Pinpoint the cell where the given text exists, returning its (x, y) midpoint coordinate. 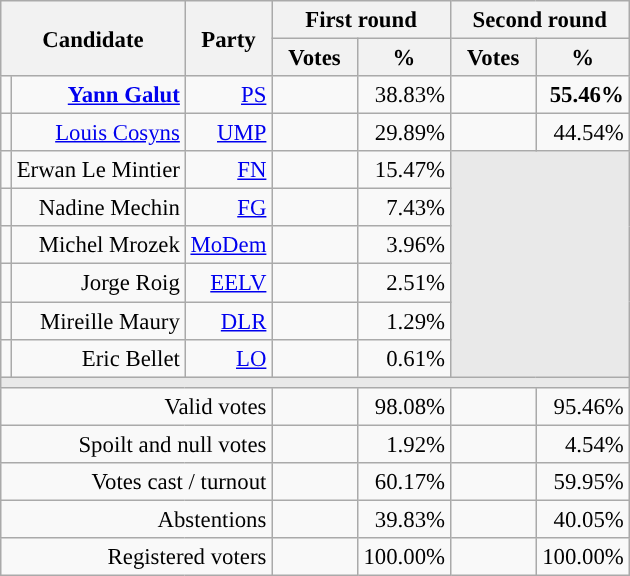
55.46% (582, 95)
29.89% (404, 133)
FG (228, 208)
2.51% (404, 283)
44.54% (582, 133)
7.43% (404, 208)
LO (228, 358)
4.54% (582, 444)
Jorge Roig (98, 283)
59.95% (582, 482)
1.92% (404, 444)
PS (228, 95)
Mireille Maury (98, 321)
39.83% (404, 519)
95.46% (582, 406)
Nadine Mechin (98, 208)
Valid votes (136, 406)
DLR (228, 321)
Votes cast / turnout (136, 482)
Candidate (93, 38)
1.29% (404, 321)
Michel Mrozek (98, 245)
60.17% (404, 482)
First round (362, 20)
Louis Cosyns (98, 133)
MoDem (228, 245)
Eric Bellet (98, 358)
EELV (228, 283)
38.83% (404, 95)
Second round (540, 20)
0.61% (404, 358)
40.05% (582, 519)
Erwan Le Mintier (98, 170)
Yann Galut (98, 95)
UMP (228, 133)
Spoilt and null votes (136, 444)
Registered voters (136, 557)
15.47% (404, 170)
FN (228, 170)
98.08% (404, 406)
Abstentions (136, 519)
3.96% (404, 245)
Party (228, 38)
